Output the [X, Y] coordinate of the center of the cell containing the given text.  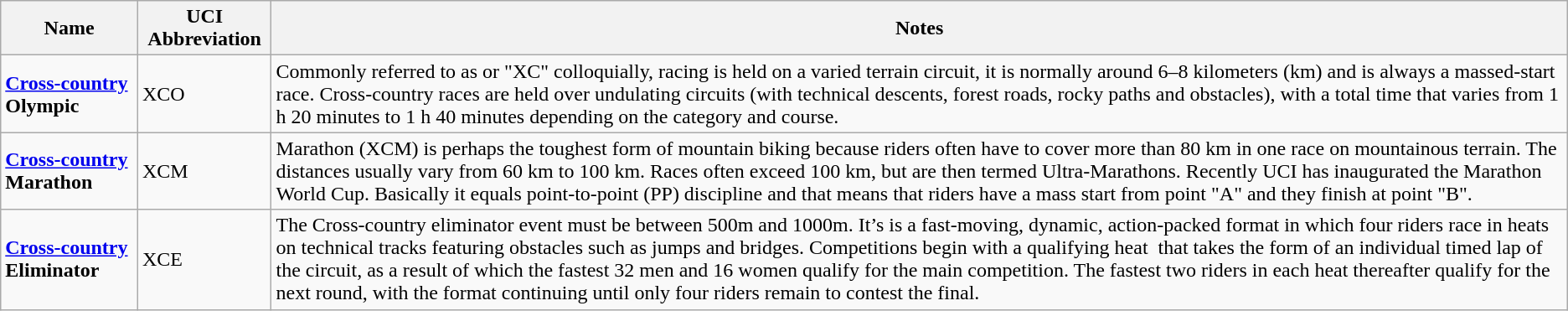
Notes [920, 29]
XCO [204, 94]
XCM [204, 171]
UCI Abbreviation [204, 29]
XCE [204, 260]
Cross-country Marathon [70, 171]
Cross-country Olympic [70, 94]
Cross-country Eliminator [70, 260]
Name [70, 29]
